Capture the cell that displays the provided text and extract its [X, Y] central coordinate. 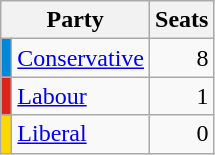
Party [76, 20]
Conservative [81, 58]
1 [182, 96]
0 [182, 134]
8 [182, 58]
Labour [81, 96]
Liberal [81, 134]
Seats [182, 20]
